Locate the cell with the specified text and output its [x, y] center coordinate. 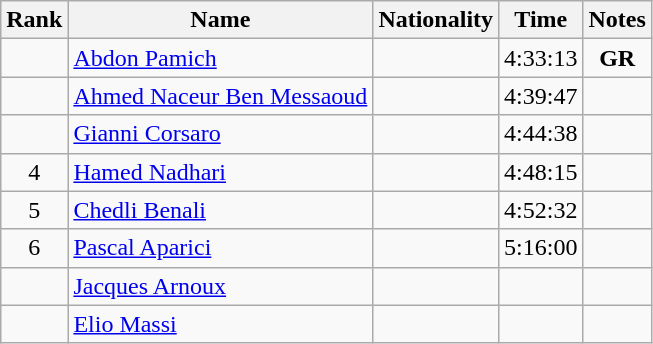
Abdon Pamich [220, 58]
Time [541, 20]
Ahmed Naceur Ben Messaoud [220, 96]
4:44:38 [541, 134]
GR [617, 58]
Elio Massi [220, 324]
Rank [34, 20]
Pascal Aparici [220, 248]
4:33:13 [541, 58]
4:52:32 [541, 210]
Name [220, 20]
5 [34, 210]
4:48:15 [541, 172]
Hamed Nadhari [220, 172]
5:16:00 [541, 248]
Gianni Corsaro [220, 134]
4:39:47 [541, 96]
Jacques Arnoux [220, 286]
6 [34, 248]
Nationality [436, 20]
Notes [617, 20]
4 [34, 172]
Chedli Benali [220, 210]
